Identify which cell holds the provided text, then report its [x, y] central coordinate. 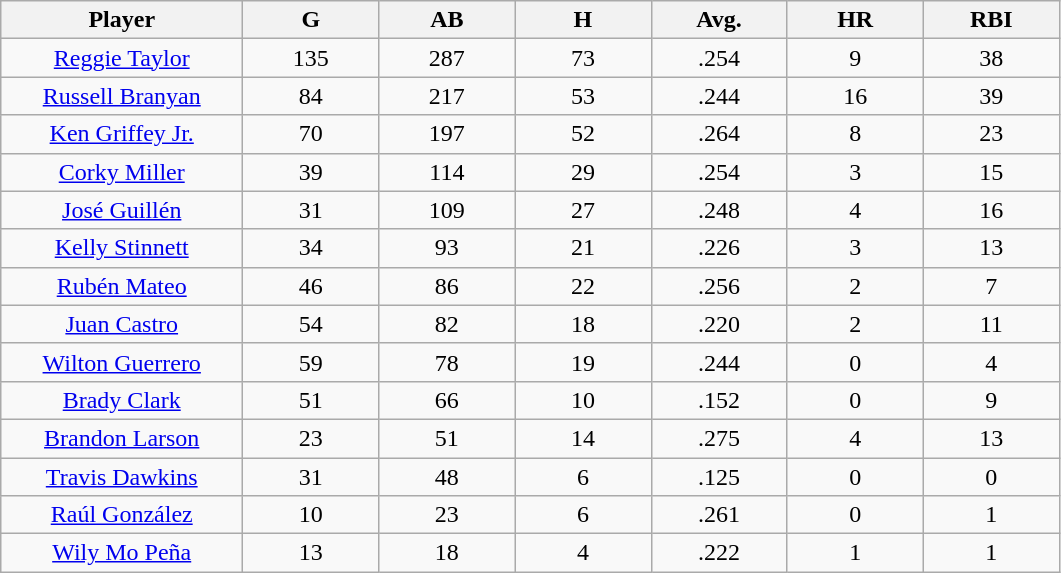
11 [991, 324]
Player [122, 20]
.125 [719, 477]
Kelly Stinnett [122, 248]
Reggie Taylor [122, 58]
93 [447, 248]
RBI [991, 20]
27 [583, 210]
.226 [719, 248]
Brandon Larson [122, 438]
46 [311, 286]
19 [583, 362]
59 [311, 362]
.256 [719, 286]
84 [311, 96]
Travis Dawkins [122, 477]
53 [583, 96]
Ken Griffey Jr. [122, 134]
Juan Castro [122, 324]
.261 [719, 515]
Avg. [719, 20]
78 [447, 362]
86 [447, 286]
.264 [719, 134]
Wily Mo Peña [122, 553]
34 [311, 248]
38 [991, 58]
.152 [719, 400]
Corky Miller [122, 172]
54 [311, 324]
52 [583, 134]
G [311, 20]
48 [447, 477]
Brady Clark [122, 400]
21 [583, 248]
Wilton Guerrero [122, 362]
114 [447, 172]
AB [447, 20]
197 [447, 134]
8 [855, 134]
287 [447, 58]
135 [311, 58]
Raúl González [122, 515]
José Guillén [122, 210]
.222 [719, 553]
7 [991, 286]
70 [311, 134]
HR [855, 20]
.248 [719, 210]
82 [447, 324]
109 [447, 210]
22 [583, 286]
66 [447, 400]
.220 [719, 324]
14 [583, 438]
29 [583, 172]
H [583, 20]
Rubén Mateo [122, 286]
15 [991, 172]
.275 [719, 438]
Russell Branyan [122, 96]
73 [583, 58]
217 [447, 96]
